Scan for the cell matching the given text and deliver its [X, Y] coordinate at center. 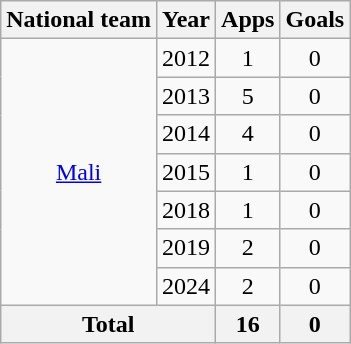
2024 [186, 286]
National team [79, 20]
Year [186, 20]
2012 [186, 58]
2014 [186, 134]
Total [108, 324]
2015 [186, 172]
16 [248, 324]
2019 [186, 248]
2018 [186, 210]
5 [248, 96]
Goals [315, 20]
2013 [186, 96]
Mali [79, 172]
4 [248, 134]
Apps [248, 20]
